Capture the cell that displays the provided text and extract its [x, y] central coordinate. 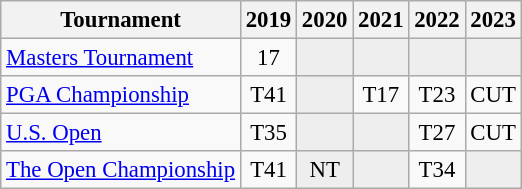
Masters Tournament [121, 58]
T23 [437, 95]
T17 [381, 95]
T34 [437, 170]
2022 [437, 20]
PGA Championship [121, 95]
The Open Championship [121, 170]
2019 [268, 20]
U.S. Open [121, 133]
2020 [325, 20]
2021 [381, 20]
2023 [493, 20]
Tournament [121, 20]
T35 [268, 133]
T27 [437, 133]
17 [268, 58]
NT [325, 170]
